Return the [x, y] coordinate for the center point of the cell that contains the specified text.  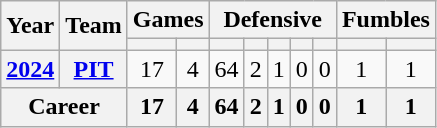
Defensive [272, 20]
Games [168, 20]
Fumbles [386, 20]
2024 [30, 69]
Career [64, 107]
Year [30, 26]
Team [94, 26]
PIT [94, 69]
